Output the [X, Y] coordinate of the center of the cell containing the given text.  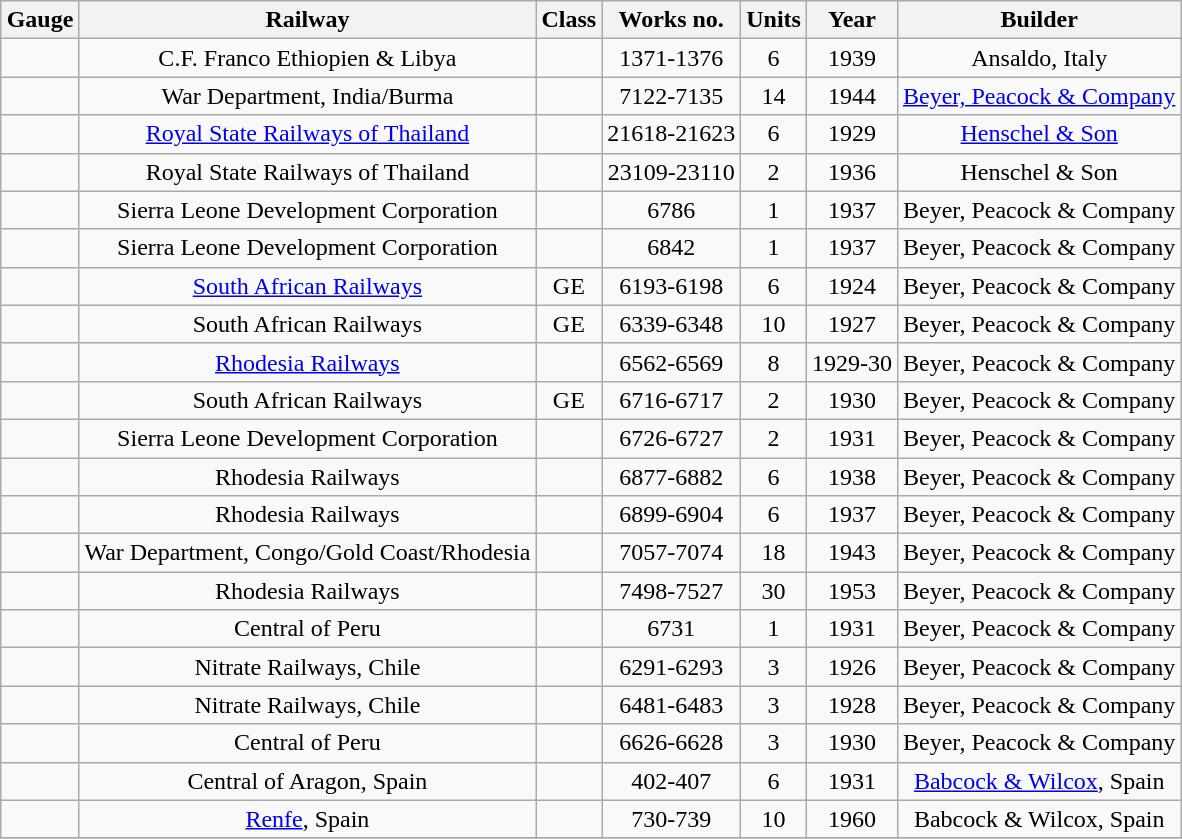
6786 [672, 210]
21618-21623 [672, 134]
6339-6348 [672, 324]
Year [852, 20]
1953 [852, 591]
C.F. Franco Ethiopien & Libya [308, 58]
6842 [672, 248]
1943 [852, 553]
Class [569, 20]
Builder [1040, 20]
6731 [672, 629]
7498-7527 [672, 591]
Ansaldo, Italy [1040, 58]
730-739 [672, 819]
1929 [852, 134]
Renfe, Spain [308, 819]
6726-6727 [672, 438]
1926 [852, 667]
23109-23110 [672, 172]
1960 [852, 819]
Railway [308, 20]
1938 [852, 477]
1927 [852, 324]
1936 [852, 172]
7057-7074 [672, 553]
1924 [852, 286]
War Department, Congo/Gold Coast/Rhodesia [308, 553]
War Department, India/Burma [308, 96]
1944 [852, 96]
8 [774, 362]
1928 [852, 705]
6481-6483 [672, 705]
14 [774, 96]
1929-30 [852, 362]
7122-7135 [672, 96]
Units [774, 20]
18 [774, 553]
Gauge [40, 20]
30 [774, 591]
6877-6882 [672, 477]
1939 [852, 58]
6626-6628 [672, 743]
1371-1376 [672, 58]
Works no. [672, 20]
6193-6198 [672, 286]
402-407 [672, 781]
6716-6717 [672, 400]
6562-6569 [672, 362]
6899-6904 [672, 515]
Central of Aragon, Spain [308, 781]
6291-6293 [672, 667]
